Extract the [X, Y] coordinate from the center of the cell holding the provided text.  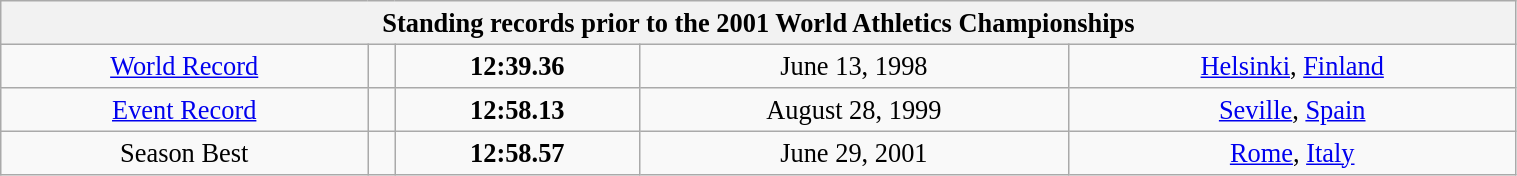
12:39.36 [517, 66]
Helsinki, Finland [1292, 66]
Seville, Spain [1292, 109]
12:58.57 [517, 153]
June 13, 1998 [854, 66]
June 29, 2001 [854, 153]
12:58.13 [517, 109]
August 28, 1999 [854, 109]
Event Record [184, 109]
World Record [184, 66]
Rome, Italy [1292, 153]
Season Best [184, 153]
Standing records prior to the 2001 World Athletics Championships [758, 22]
